Scan for the cell matching the given text and deliver its (x, y) coordinate at center. 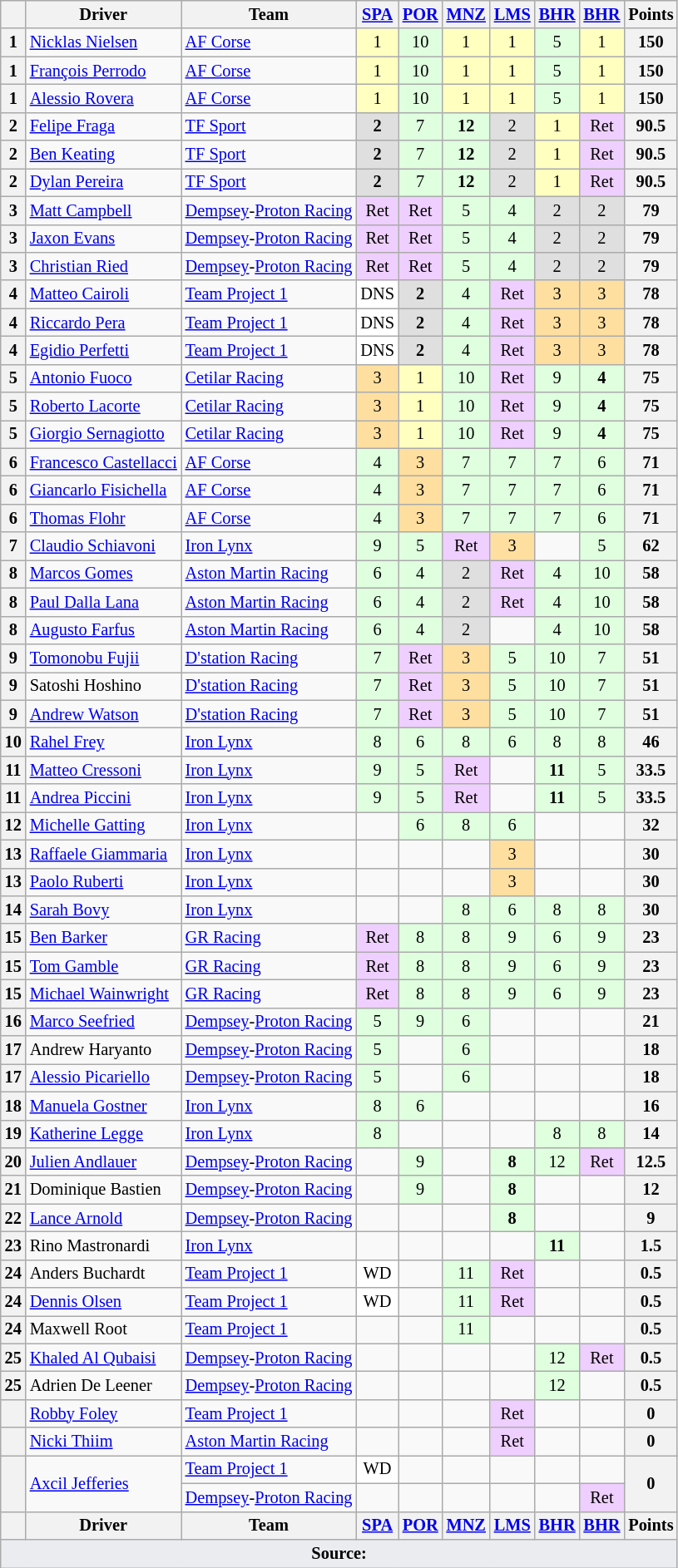
Dominique Bastien (103, 1190)
Francesco Castellacci (103, 462)
Matteo Cressoni (103, 770)
Augusto Farfus (103, 630)
Maxwell Root (103, 1329)
Tom Gamble (103, 966)
Manuela Gostner (103, 1106)
Marcos Gomes (103, 574)
Adrien De Leener (103, 1386)
Thomas Flohr (103, 518)
Ben Keating (103, 155)
Marco Seefried (103, 1022)
Anders Buchardt (103, 1274)
Andrew Watson (103, 714)
12.5 (651, 1161)
Christian Ried (103, 266)
François Perrodo (103, 71)
Robby Foley (103, 1413)
Satoshi Hoshino (103, 686)
Antonio Fuoco (103, 378)
Lance Arnold (103, 1218)
Sarah Bovy (103, 910)
Rahel Frey (103, 742)
Axcil Jefferies (103, 1483)
20 (13, 1161)
1.5 (651, 1245)
Khaled Al Qubaisi (103, 1358)
Katherine Legge (103, 1134)
Source: (339, 1553)
Alessio Rovera (103, 98)
Paolo Ruberti (103, 882)
Andrew Haryanto (103, 1050)
62 (651, 546)
Michelle Gatting (103, 826)
Tomonobu Fujii (103, 658)
Egidio Perfetti (103, 350)
Rino Mastronardi (103, 1245)
22 (13, 1218)
Alessio Picariello (103, 1077)
Nicki Thiim (103, 1442)
Roberto Lacorte (103, 407)
Claudio Schiavoni (103, 546)
46 (651, 742)
Giancarlo Fisichella (103, 490)
Dennis Olsen (103, 1302)
Dylan Pereira (103, 182)
32 (651, 826)
Raffaele Giammaria (103, 854)
Riccardo Pera (103, 323)
Felipe Fraga (103, 126)
Nicklas Nielsen (103, 42)
Julien Andlauer (103, 1161)
Michael Wainwright (103, 994)
Matteo Cairoli (103, 294)
Jaxon Evans (103, 239)
Paul Dalla Lana (103, 602)
Giorgio Sernagiotto (103, 434)
Andrea Piccini (103, 798)
19 (13, 1134)
Ben Barker (103, 938)
Matt Campbell (103, 210)
